Return (X, Y) of the center of cell containing provided text 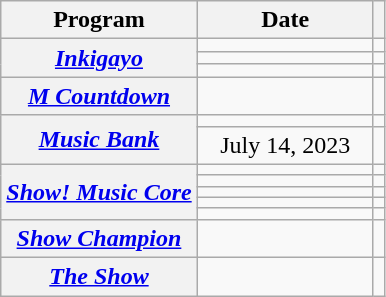
M Countdown (99, 96)
Inkigayo (99, 58)
Show! Music Core (99, 192)
Date (285, 20)
Music Bank (99, 140)
Program (99, 20)
July 14, 2023 (285, 145)
Show Champion (99, 238)
The Show (99, 276)
